Locate the cell with the specified text and output its [X, Y] center coordinate. 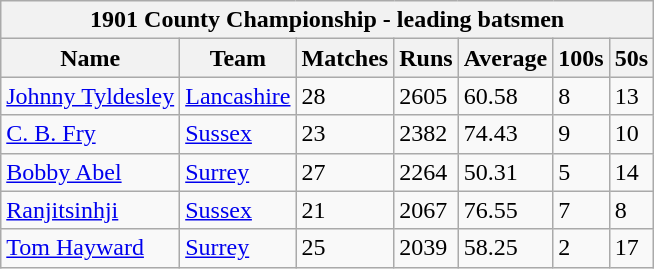
1901 County Championship - leading batsmen [328, 20]
2605 [426, 96]
Bobby Abel [90, 172]
76.55 [506, 210]
Ranjitsinhji [90, 210]
2039 [426, 248]
25 [345, 248]
58.25 [506, 248]
50s [631, 58]
Lancashire [238, 96]
9 [581, 134]
7 [581, 210]
74.43 [506, 134]
Average [506, 58]
27 [345, 172]
Name [90, 58]
2 [581, 248]
Team [238, 58]
50.31 [506, 172]
2382 [426, 134]
Runs [426, 58]
60.58 [506, 96]
2264 [426, 172]
C. B. Fry [90, 134]
5 [581, 172]
13 [631, 96]
21 [345, 210]
2067 [426, 210]
17 [631, 248]
28 [345, 96]
23 [345, 134]
Tom Hayward [90, 248]
Matches [345, 58]
14 [631, 172]
10 [631, 134]
100s [581, 58]
Johnny Tyldesley [90, 96]
